Capture the cell that displays the provided text and extract its [X, Y] central coordinate. 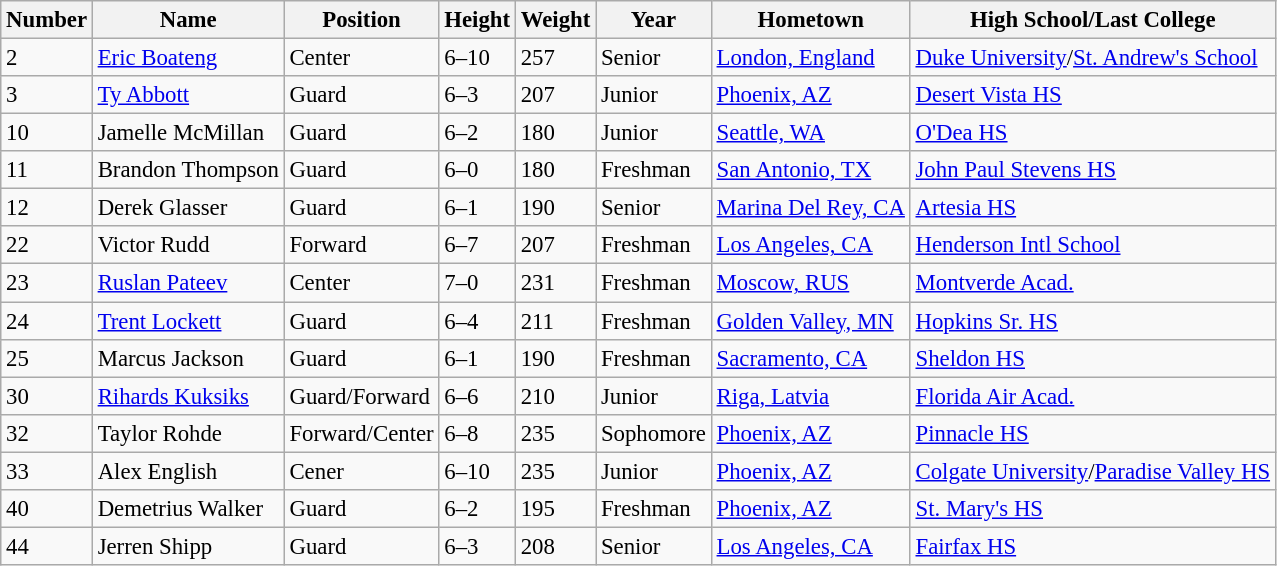
2 [47, 58]
Eric Boateng [188, 58]
Height [477, 20]
257 [555, 58]
Henderson Intl School [1092, 245]
Number [47, 20]
Rihards Kuksiks [188, 396]
Sacramento, CA [810, 358]
Florida Air Acad. [1092, 396]
Hopkins Sr. HS [1092, 321]
Pinnacle HS [1092, 433]
Desert Vista HS [1092, 95]
O'Dea HS [1092, 133]
Marcus Jackson [188, 358]
Moscow, RUS [810, 283]
25 [47, 358]
Brandon Thompson [188, 170]
6–4 [477, 321]
210 [555, 396]
London, England [810, 58]
Sophomore [654, 433]
Ty Abbott [188, 95]
44 [47, 546]
195 [555, 509]
24 [47, 321]
Trent Lockett [188, 321]
Golden Valley, MN [810, 321]
33 [47, 471]
7–0 [477, 283]
32 [47, 433]
St. Mary's HS [1092, 509]
Derek Glasser [188, 208]
6–8 [477, 433]
Seattle, WA [810, 133]
Colgate University/Paradise Valley HS [1092, 471]
Alex English [188, 471]
Forward/Center [362, 433]
Riga, Latvia [810, 396]
30 [47, 396]
Hometown [810, 20]
10 [47, 133]
22 [47, 245]
Jamelle McMillan [188, 133]
6–0 [477, 170]
12 [47, 208]
6–6 [477, 396]
Position [362, 20]
208 [555, 546]
San Antonio, TX [810, 170]
3 [47, 95]
High School/Last College [1092, 20]
Demetrius Walker [188, 509]
Duke University/St. Andrew's School [1092, 58]
Jerren Shipp [188, 546]
231 [555, 283]
11 [47, 170]
Sheldon HS [1092, 358]
211 [555, 321]
Montverde Acad. [1092, 283]
Marina Del Rey, CA [810, 208]
Name [188, 20]
23 [47, 283]
Weight [555, 20]
6–7 [477, 245]
Fairfax HS [1092, 546]
Guard/Forward [362, 396]
Ruslan Pateev [188, 283]
John Paul Stevens HS [1092, 170]
Taylor Rohde [188, 433]
Year [654, 20]
40 [47, 509]
Cener [362, 471]
Artesia HS [1092, 208]
Victor Rudd [188, 245]
Forward [362, 245]
